Capture the cell that displays the provided text and extract its [X, Y] central coordinate. 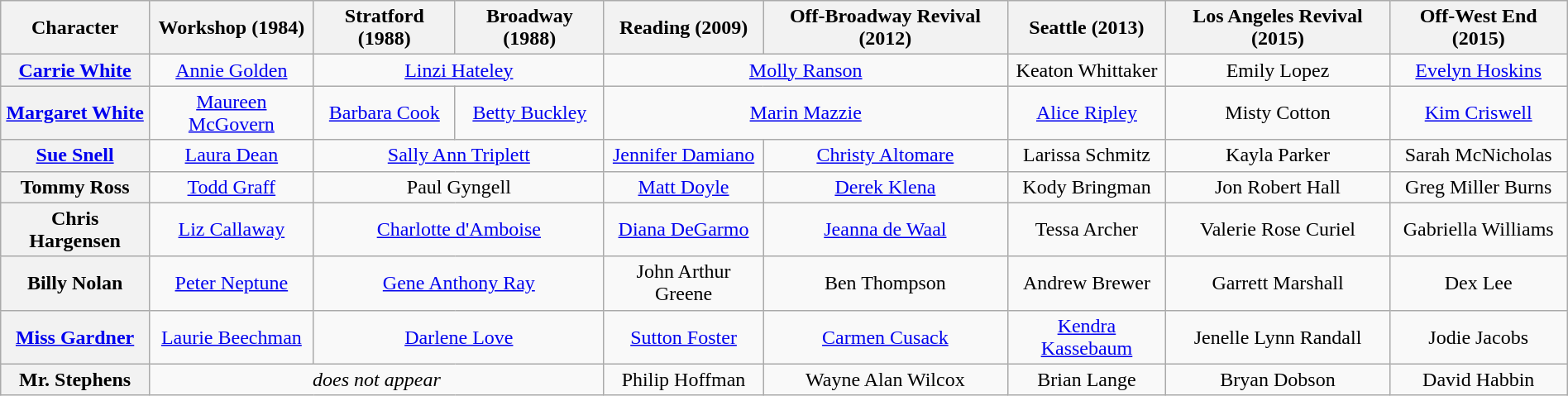
Garrett Marshall [1278, 283]
Gene Anthony Ray [458, 283]
Molly Ranson [806, 70]
Off-West End (2015) [1479, 28]
Andrew Brewer [1087, 283]
Matt Doyle [683, 187]
Christy Altomare [885, 155]
Ben Thompson [885, 283]
Workshop (1984) [232, 28]
Paul Gyngell [458, 187]
Greg Miller Burns [1479, 187]
John Arthur Greene [683, 283]
Peter Neptune [232, 283]
Philip Hoffman [683, 379]
Larissa Schmitz [1087, 155]
Carmen Cusack [885, 337]
Jeanna de Waal [885, 230]
Stratford (1988) [384, 28]
Chris Hargensen [75, 230]
Liz Callaway [232, 230]
Tommy Ross [75, 187]
Sarah McNicholas [1479, 155]
Linzi Hateley [458, 70]
Jon Robert Hall [1278, 187]
Sue Snell [75, 155]
David Habbin [1479, 379]
Betty Buckley [529, 112]
Dex Lee [1479, 283]
Kim Criswell [1479, 112]
Keaton Whittaker [1087, 70]
Diana DeGarmo [683, 230]
Sally Ann Triplett [458, 155]
Gabriella Williams [1479, 230]
Broadway (1988) [529, 28]
Jennifer Damiano [683, 155]
Jenelle Lynn Randall [1278, 337]
Miss Gardner [75, 337]
Tessa Archer [1087, 230]
Laurie Beechman [232, 337]
does not appear [376, 379]
Maureen McGovern [232, 112]
Wayne Alan Wilcox [885, 379]
Margaret White [75, 112]
Kendra Kassebaum [1087, 337]
Alice Ripley [1087, 112]
Sutton Foster [683, 337]
Laura Dean [232, 155]
Los Angeles Revival (2015) [1278, 28]
Reading (2009) [683, 28]
Annie Golden [232, 70]
Kayla Parker [1278, 155]
Marin Mazzie [806, 112]
Character [75, 28]
Seattle (2013) [1087, 28]
Bryan Dobson [1278, 379]
Mr. Stephens [75, 379]
Off-Broadway Revival (2012) [885, 28]
Kody Bringman [1087, 187]
Misty Cotton [1278, 112]
Emily Lopez [1278, 70]
Jodie Jacobs [1479, 337]
Valerie Rose Curiel [1278, 230]
Darlene Love [458, 337]
Derek Klena [885, 187]
Brian Lange [1087, 379]
Billy Nolan [75, 283]
Carrie White [75, 70]
Todd Graff [232, 187]
Evelyn Hoskins [1479, 70]
Charlotte d'Amboise [458, 230]
Barbara Cook [384, 112]
